Return the (x, y) coordinate for the center point of the cell that contains the specified text.  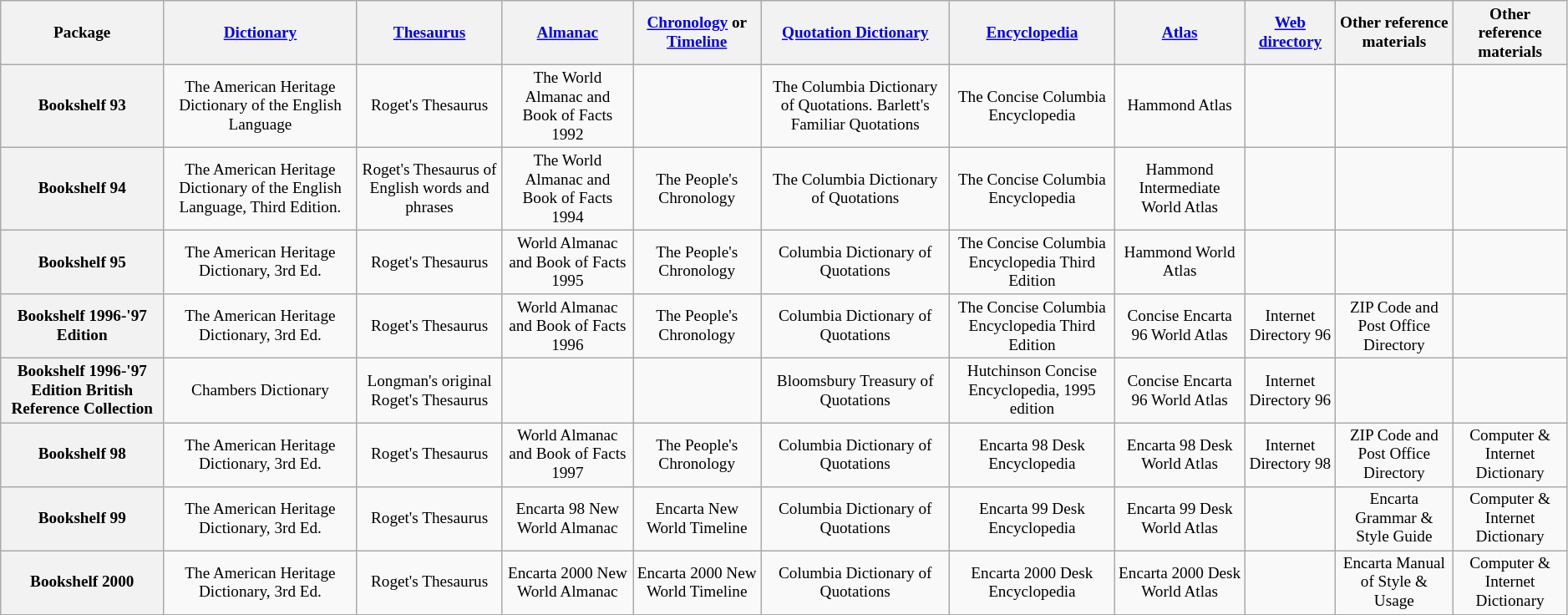
Atlas (1180, 33)
Roget's Thesaurus of English words and phrases (429, 189)
The Columbia Dictionary of Quotations (855, 189)
Encarta 99 Desk Encyclopedia (1033, 518)
Bookshelf 98 (82, 455)
Internet Directory 98 (1290, 455)
The Columbia Dictionary of Quotations. Barlett's Familiar Quotations (855, 105)
Bookshelf 94 (82, 189)
Hammond Intermediate World Atlas (1180, 189)
Encyclopedia (1033, 33)
Quotation Dictionary (855, 33)
Hammond Atlas (1180, 105)
Hutchinson Concise Encyclopedia, 1995 edition (1033, 391)
Encarta 2000 Desk World Atlas (1180, 583)
Almanac (568, 33)
Encarta 2000 New World Timeline (697, 583)
Bookshelf 1996-'97 Edition (82, 326)
Dictionary (261, 33)
Bookshelf 99 (82, 518)
Bookshelf 93 (82, 105)
The American Heritage Dictionary of the English Language, Third Edition. (261, 189)
The World Almanac and Book of Facts 1994 (568, 189)
Hammond World Atlas (1180, 262)
Chambers Dictionary (261, 391)
Encarta 98 New World Almanac (568, 518)
Web directory (1290, 33)
Bookshelf 95 (82, 262)
Encarta 2000 Desk Encyclopedia (1033, 583)
Package (82, 33)
World Almanac and Book of Facts 1996 (568, 326)
World Almanac and Book of Facts 1997 (568, 455)
Encarta Manual of Style & Usage (1395, 583)
The American Heritage Dictionary of the English Language (261, 105)
Thesaurus (429, 33)
Encarta 99 Desk World Atlas (1180, 518)
Encarta 2000 New World Almanac (568, 583)
Encarta 98 Desk World Atlas (1180, 455)
Bloomsbury Treasury of Quotations (855, 391)
Chronology or Timeline (697, 33)
Encarta New World Timeline (697, 518)
World Almanac and Book of Facts 1995 (568, 262)
The World Almanac and Book of Facts 1992 (568, 105)
Bookshelf 2000 (82, 583)
Encarta 98 Desk Encyclopedia (1033, 455)
Longman's original Roget's Thesaurus (429, 391)
Encarta Grammar & Style Guide (1395, 518)
Bookshelf 1996-'97 Edition British Reference Collection (82, 391)
